Scan for the cell matching the given text and deliver its (X, Y) coordinate at center. 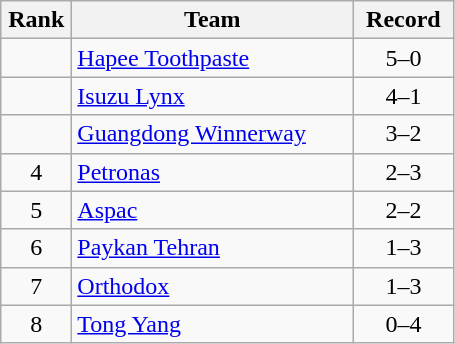
Aspac (212, 210)
Rank (36, 20)
Team (212, 20)
6 (36, 248)
Petronas (212, 172)
5 (36, 210)
Orthodox (212, 286)
8 (36, 324)
4–1 (404, 96)
3–2 (404, 134)
2–2 (404, 210)
Record (404, 20)
7 (36, 286)
Hapee Toothpaste (212, 58)
Isuzu Lynx (212, 96)
Guangdong Winnerway (212, 134)
4 (36, 172)
Paykan Tehran (212, 248)
5–0 (404, 58)
Tong Yang (212, 324)
0–4 (404, 324)
2–3 (404, 172)
